Capture the cell that displays the provided text and extract its (X, Y) central coordinate. 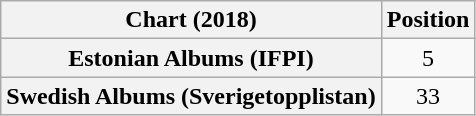
Position (428, 20)
Swedish Albums (Sverigetopplistan) (191, 96)
Estonian Albums (IFPI) (191, 58)
33 (428, 96)
5 (428, 58)
Chart (2018) (191, 20)
